Locate the cell with the specified text and output its (X, Y) center coordinate. 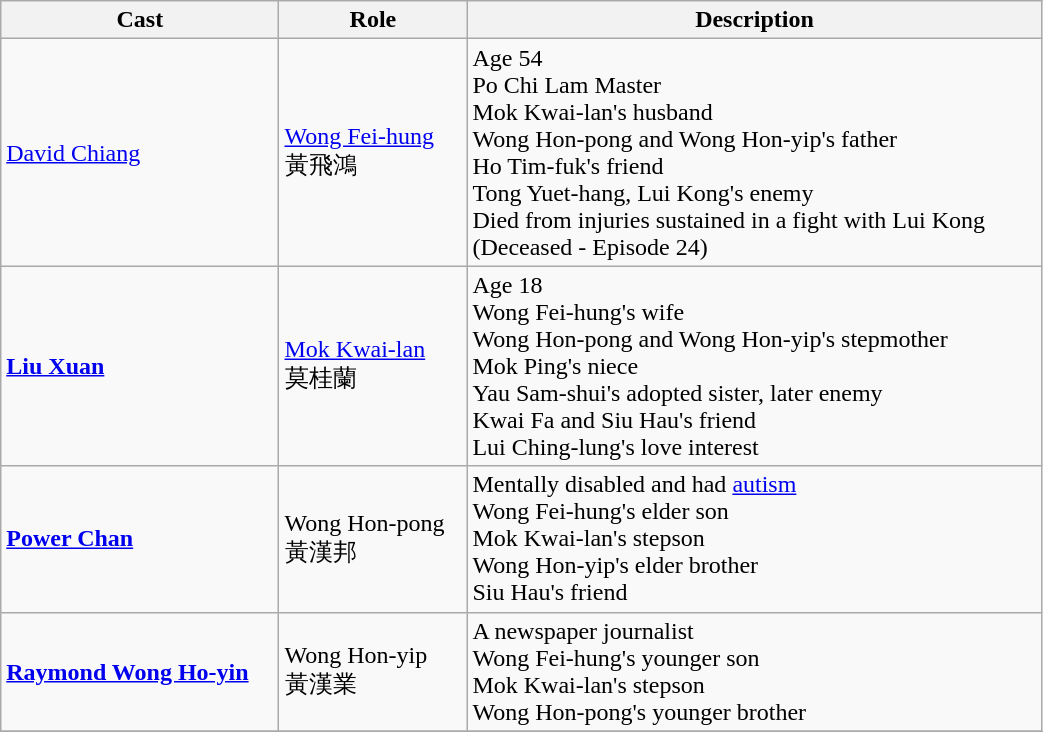
Wong Fei-hung黃飛鴻 (373, 152)
A newspaper journalistWong Fei-hung's younger sonMok Kwai-lan's stepsonWong Hon-pong's younger brother (754, 672)
Description (754, 20)
Power Chan (140, 539)
Liu Xuan (140, 366)
David Chiang (140, 152)
Mentally disabled and had autismWong Fei-hung's elder sonMok Kwai-lan's stepsonWong Hon-yip's elder brotherSiu Hau's friend (754, 539)
Wong Hon-yip黃漢業 (373, 672)
Role (373, 20)
Wong Hon-pong黃漢邦 (373, 539)
Raymond Wong Ho-yin (140, 672)
Cast (140, 20)
Mok Kwai-lan莫桂蘭 (373, 366)
